Output the [x, y] coordinate of the center of the cell containing the given text.  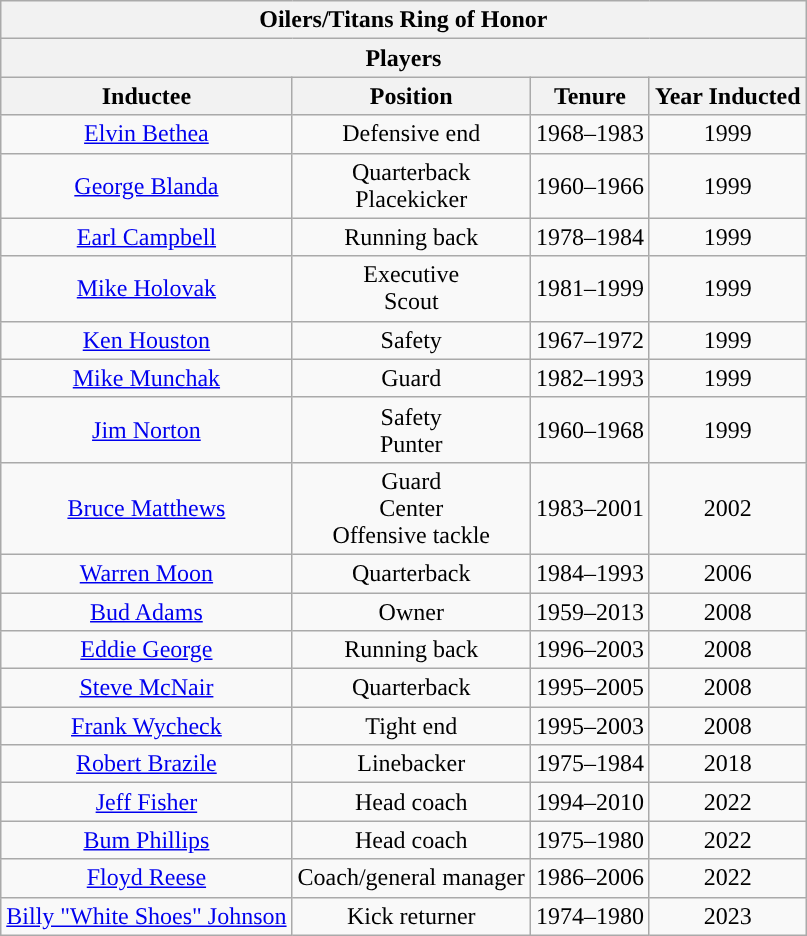
1982–1993 [590, 378]
Defensive end [411, 134]
1995–2003 [590, 726]
SafetyPunter [411, 430]
Oilers/Titans Ring of Honor [404, 20]
Kick returner [411, 916]
Inductee [146, 96]
1984–1993 [590, 573]
Jim Norton [146, 430]
Position [411, 96]
Tight end [411, 726]
Year Inducted [728, 96]
Floyd Reese [146, 878]
George Blanda [146, 186]
1975–1980 [590, 840]
Ken Houston [146, 340]
2023 [728, 916]
Billy "White Shoes" Johnson [146, 916]
Eddie George [146, 650]
1974–1980 [590, 916]
1960–1968 [590, 430]
QuarterbackPlacekicker [411, 186]
1995–2005 [590, 688]
Bum Phillips [146, 840]
ExecutiveScout [411, 288]
Linebacker [411, 764]
Earl Campbell [146, 237]
1978–1984 [590, 237]
1981–1999 [590, 288]
Elvin Bethea [146, 134]
1960–1966 [590, 186]
GuardCenterOffensive tackle [411, 508]
2002 [728, 508]
1959–2013 [590, 611]
Mike Munchak [146, 378]
Safety [411, 340]
2006 [728, 573]
Warren Moon [146, 573]
Bud Adams [146, 611]
Guard [411, 378]
Bruce Matthews [146, 508]
Owner [411, 611]
Tenure [590, 96]
Players [404, 58]
1968–1983 [590, 134]
Steve McNair [146, 688]
1986–2006 [590, 878]
1983–2001 [590, 508]
Mike Holovak [146, 288]
1967–1972 [590, 340]
1994–2010 [590, 802]
1975–1984 [590, 764]
Robert Brazile [146, 764]
Coach/general manager [411, 878]
1996–2003 [590, 650]
2018 [728, 764]
Frank Wycheck [146, 726]
Jeff Fisher [146, 802]
